Determine the [X, Y] coordinate at the center of the cell enclosing the given text.  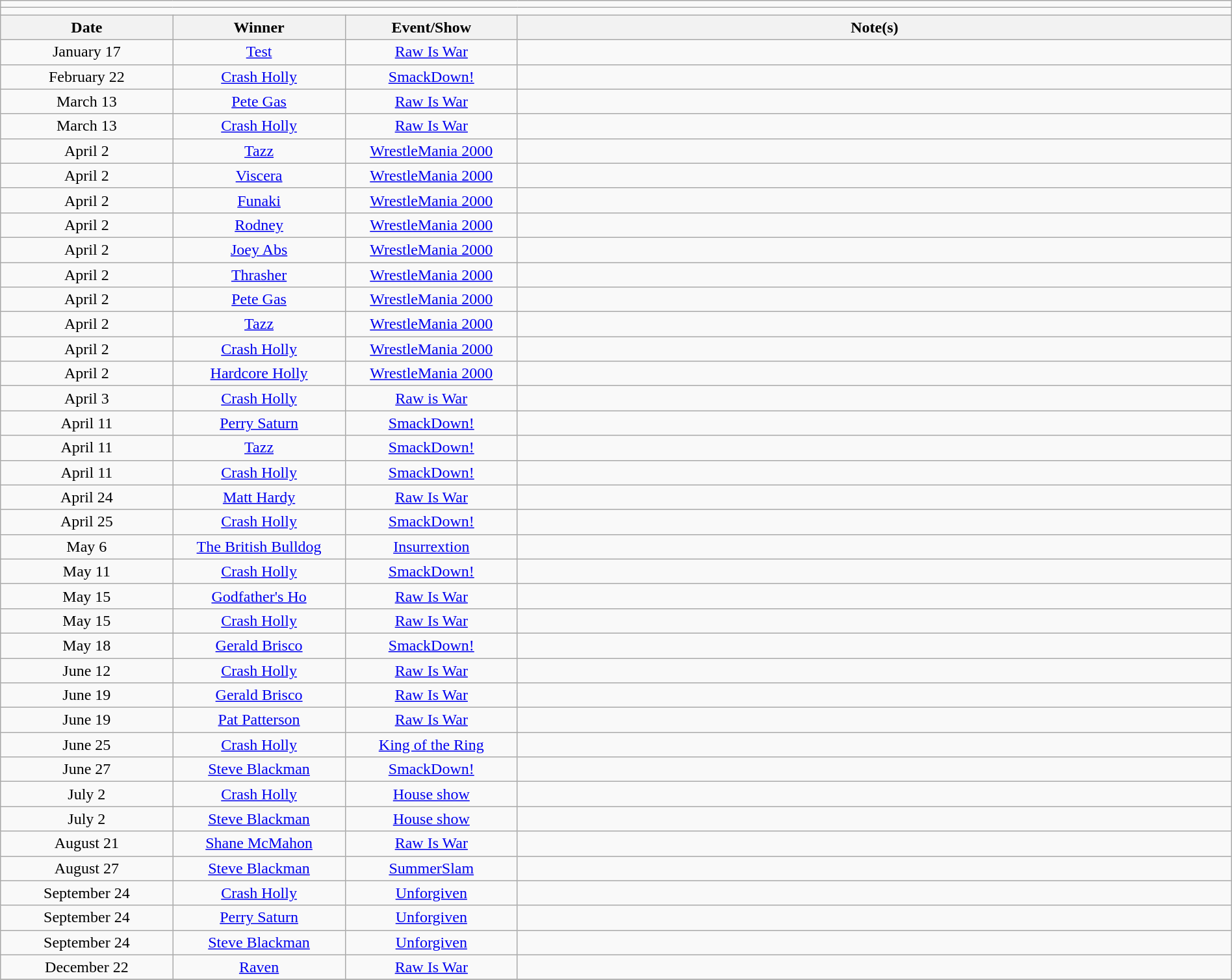
Date [87, 27]
Thrasher [259, 275]
Viscera [259, 175]
King of the Ring [431, 745]
May 18 [87, 645]
Rodney [259, 225]
June 12 [87, 670]
Joey Abs [259, 250]
April 25 [87, 522]
Note(s) [875, 27]
Test [259, 52]
Matt Hardy [259, 497]
April 24 [87, 497]
Funaki [259, 200]
Raw is War [431, 398]
August 27 [87, 868]
Pat Patterson [259, 720]
Insurrextion [431, 547]
February 22 [87, 77]
Winner [259, 27]
Shane McMahon [259, 844]
May 11 [87, 571]
Raven [259, 967]
April 3 [87, 398]
August 21 [87, 844]
Godfather's Ho [259, 596]
Hardcore Holly [259, 374]
January 17 [87, 52]
SummerSlam [431, 868]
May 6 [87, 547]
The British Bulldog [259, 547]
June 27 [87, 769]
Event/Show [431, 27]
December 22 [87, 967]
June 25 [87, 745]
